Return the [X, Y] coordinate for the center point of the cell that contains the specified text.  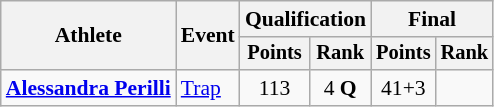
4 Q [340, 88]
41+3 [403, 88]
Alessandra Perilli [88, 88]
Event [208, 36]
Trap [208, 88]
Athlete [88, 36]
113 [274, 88]
Final [432, 19]
Qualification [306, 19]
